Return (X, Y) of the center of cell containing provided text 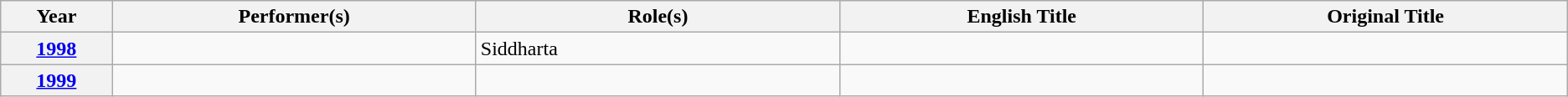
Role(s) (658, 17)
Siddharta (658, 48)
Year (57, 17)
1999 (57, 80)
Original Title (1385, 17)
1998 (57, 48)
English Title (1022, 17)
Performer(s) (294, 17)
